Return (X, Y) of the center of cell containing provided text 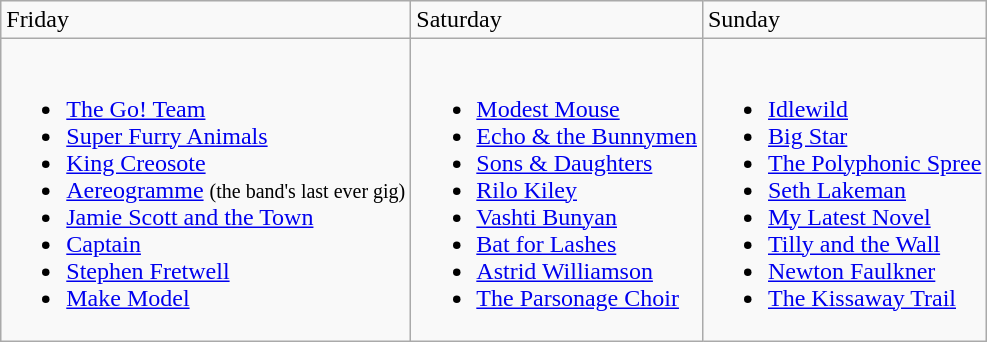
Saturday (557, 20)
Friday (206, 20)
Sunday (844, 20)
Modest MouseEcho & the BunnymenSons & DaughtersRilo KileyVashti BunyanBat for LashesAstrid WilliamsonThe Parsonage Choir (557, 190)
The Go! TeamSuper Furry AnimalsKing CreosoteAereogramme (the band's last ever gig)Jamie Scott and the TownCaptainStephen FretwellMake Model (206, 190)
IdlewildBig StarThe Polyphonic SpreeSeth LakemanMy Latest NovelTilly and the WallNewton FaulknerThe Kissaway Trail (844, 190)
